Provide the (X, Y) coordinate of the cell's center where the given text is located.  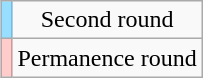
Second round (107, 20)
Permanence round (107, 58)
